Extract the (x, y) coordinate from the center of the cell holding the provided text.  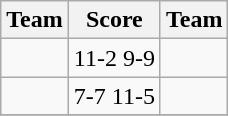
Score (114, 20)
11-2 9-9 (114, 58)
7-7 11-5 (114, 96)
